Locate the cell with the specified text and output its (x, y) center coordinate. 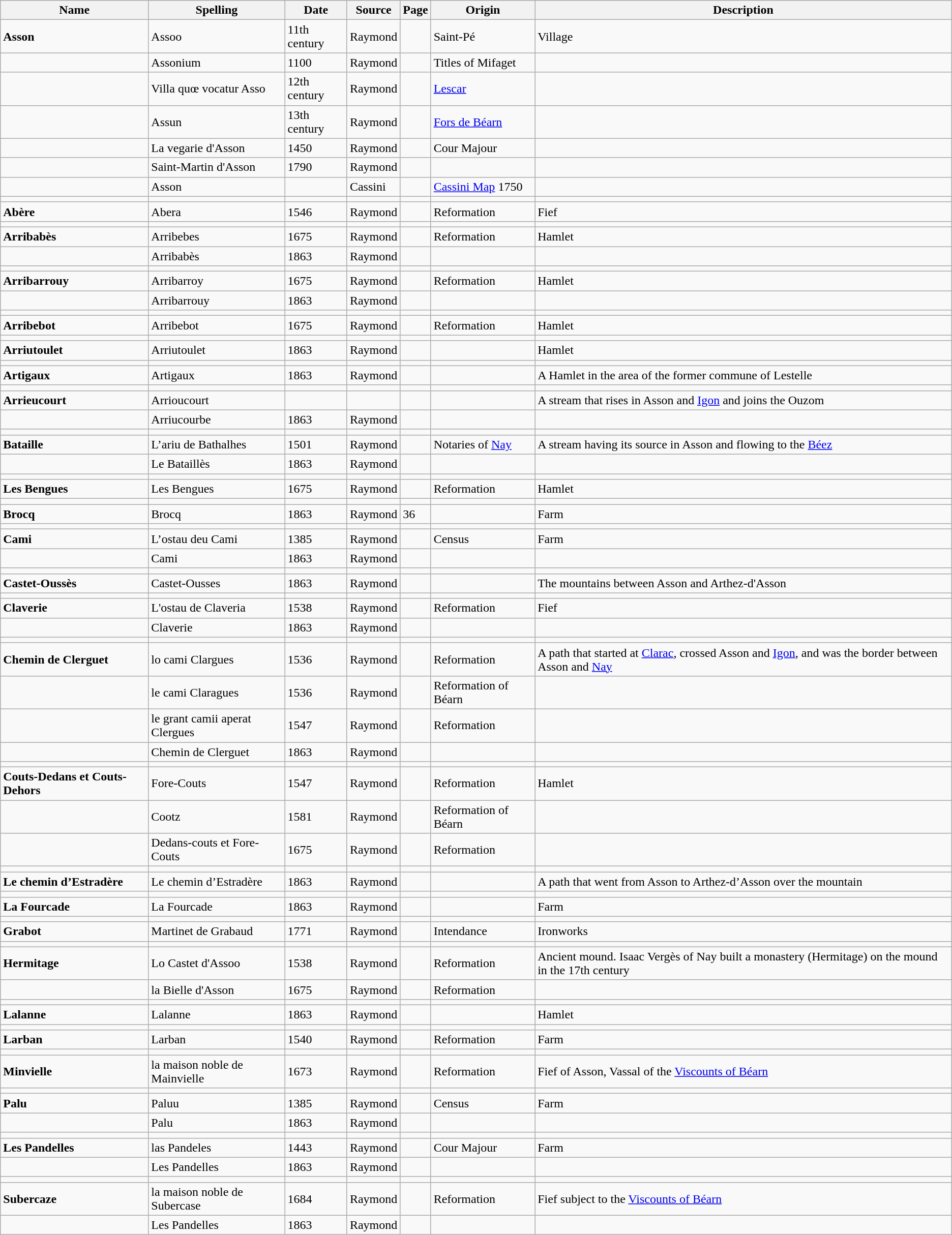
1443 (316, 1148)
L'ostau de Claveria (217, 608)
Arribarroy (217, 281)
le grant camii aperat Clergues (217, 725)
Le Bataillès (217, 464)
Assun (217, 122)
Arrioucourt (217, 400)
Cassini Map 1750 (483, 187)
Castet-Oussès (74, 583)
A path that started at Clarac, crossed Asson and Igon, and was the border between Asson and Nay (743, 659)
Lo Castet d'Assoo (217, 963)
Minvielle (74, 1072)
Villa quœ vocatur Asso (217, 88)
Martinet de Grabaud (217, 931)
A stream that rises in Asson and Igon and joins the Ouzom (743, 400)
A stream having its source in Asson and flowing to the Béez (743, 444)
Grabot (74, 931)
Assoo (217, 37)
Page (415, 10)
Saint-Martin d'Asson (217, 167)
Source (373, 10)
Assonium (217, 63)
la maison noble de Mainvielle (217, 1072)
Titles of Mifaget (483, 63)
Fief of Asson, Vassal of the Viscounts of Béarn (743, 1072)
Subercaze (74, 1199)
11th century (316, 37)
Bataille (74, 444)
1673 (316, 1072)
lo cami Clargues (217, 659)
Spelling (217, 10)
Ancient mound. Isaac Vergès of Nay built a monastery (Hermitage) on the mound in the 17th century (743, 963)
Dedans-couts et Fore-Couts (217, 850)
la Bielle d'Asson (217, 989)
Arriucourbe (217, 419)
Name (74, 10)
13th century (316, 122)
12th century (316, 88)
A path that went from Asson to Arthez-d’Asson over the mountain (743, 882)
1581 (316, 817)
Cassini (373, 187)
Castet-Ousses (217, 583)
1100 (316, 63)
A Hamlet in the area of the former commune of Lestelle (743, 375)
Lescar (483, 88)
1546 (316, 212)
Description (743, 10)
Abera (217, 212)
1501 (316, 444)
Ironworks (743, 931)
1790 (316, 167)
1771 (316, 931)
Couts-Dedans et Couts-Dehors (74, 784)
Fief subject to the Viscounts of Béarn (743, 1199)
36 (415, 514)
Arrieucourt (74, 400)
1450 (316, 148)
1684 (316, 1199)
Paluu (217, 1103)
le cami Claragues (217, 692)
Arribebes (217, 236)
Abère (74, 212)
Fore-Couts (217, 784)
la maison noble de Subercase (217, 1199)
Origin (483, 10)
L’ostau deu Cami (217, 539)
Hermitage (74, 963)
1540 (316, 1040)
L’ariu de Bathalhes (217, 444)
Cootz (217, 817)
Fors de Béarn (483, 122)
Village (743, 37)
Intendance (483, 931)
Date (316, 10)
Saint-Pé (483, 37)
The mountains between Asson and Arthez-d'Asson (743, 583)
La vegarie d'Asson (217, 148)
las Pandeles (217, 1148)
Notaries of Nay (483, 444)
